Locate the cell with the specified text and output its (x, y) center coordinate. 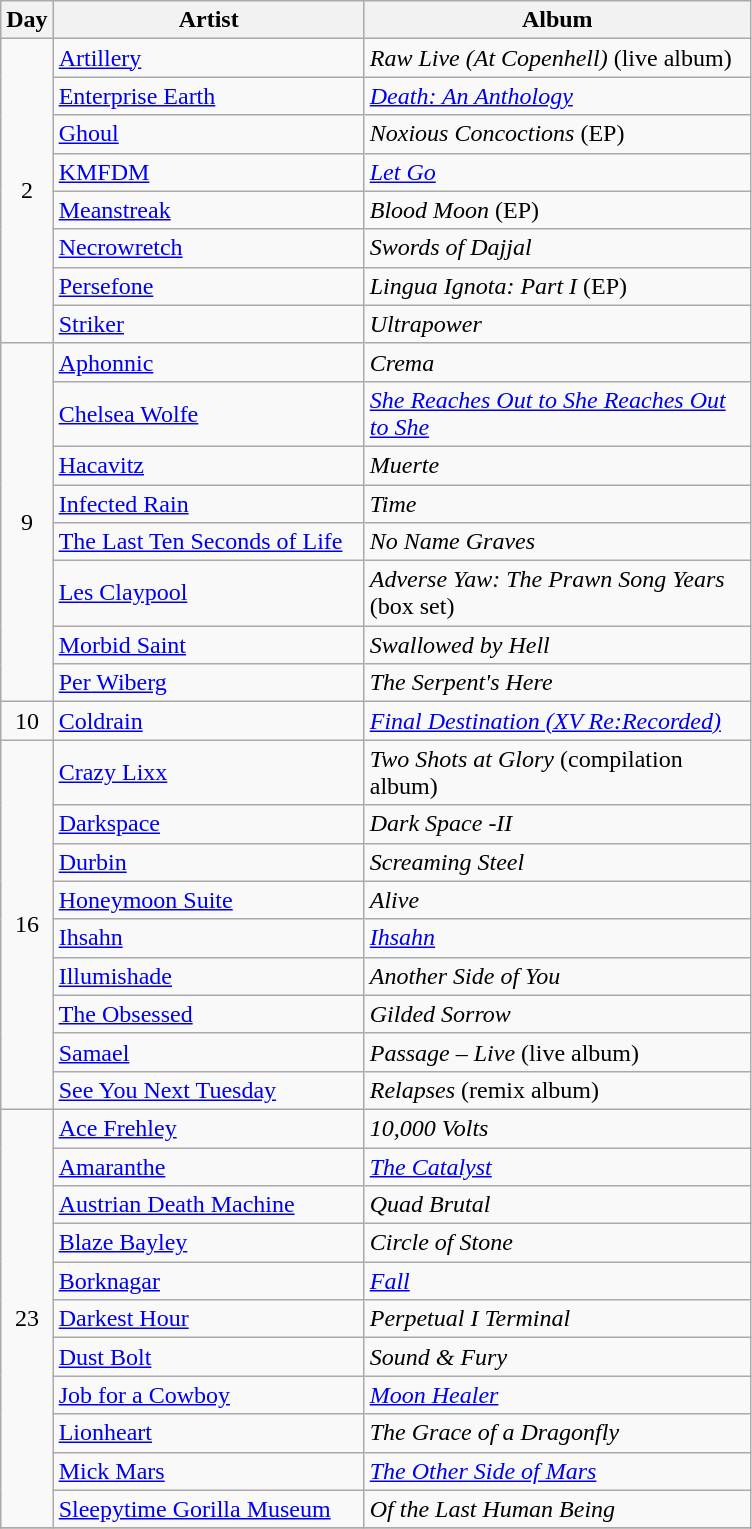
Hacavitz (208, 465)
Darkest Hour (208, 1319)
Blaze Bayley (208, 1243)
Job for a Cowboy (208, 1395)
9 (27, 522)
Fall (557, 1281)
Raw Live (At Copenhell) (live album) (557, 58)
The Grace of a Dragonfly (557, 1433)
Enterprise Earth (208, 96)
Artist (208, 20)
Of the Last Human Being (557, 1509)
The Last Ten Seconds of Life (208, 542)
Time (557, 503)
Adverse Yaw: The Prawn Song Years (box set) (557, 594)
Chelsea Wolfe (208, 414)
Illumishade (208, 976)
Relapses (remix album) (557, 1090)
Crema (557, 362)
Moon Healer (557, 1395)
Swords of Dajjal (557, 248)
Mick Mars (208, 1471)
Darkspace (208, 824)
Ace Frehley (208, 1128)
Artillery (208, 58)
Screaming Steel (557, 862)
Album (557, 20)
Honeymoon Suite (208, 900)
Another Side of You (557, 976)
Ultrapower (557, 324)
The Other Side of Mars (557, 1471)
10 (27, 721)
Samael (208, 1052)
The Catalyst (557, 1167)
Circle of Stone (557, 1243)
Final Destination (XV Re:Recorded) (557, 721)
Blood Moon (EP) (557, 210)
Gilded Sorrow (557, 1014)
Striker (208, 324)
Dust Bolt (208, 1357)
Let Go (557, 172)
Coldrain (208, 721)
Austrian Death Machine (208, 1205)
Crazy Lixx (208, 772)
No Name Graves (557, 542)
Perpetual I Terminal (557, 1319)
Les Claypool (208, 594)
10,000 Volts (557, 1128)
Infected Rain (208, 503)
Sound & Fury (557, 1357)
The Obsessed (208, 1014)
2 (27, 191)
Alive (557, 900)
Aphonnic (208, 362)
23 (27, 1318)
Persefone (208, 286)
Necrowretch (208, 248)
Per Wiberg (208, 683)
Sleepytime Gorilla Museum (208, 1509)
Swallowed by Hell (557, 645)
See You Next Tuesday (208, 1090)
Lingua Ignota: Part I (EP) (557, 286)
16 (27, 925)
Amaranthe (208, 1167)
Ghoul (208, 134)
Lionheart (208, 1433)
Noxious Concoctions (EP) (557, 134)
Muerte (557, 465)
Passage – Live (live album) (557, 1052)
Two Shots at Glory (compilation album) (557, 772)
Morbid Saint (208, 645)
Durbin (208, 862)
Borknagar (208, 1281)
Meanstreak (208, 210)
Death: An Anthology (557, 96)
She Reaches Out to She Reaches Out to She (557, 414)
The Serpent's Here (557, 683)
Day (27, 20)
KMFDM (208, 172)
Dark Space -II (557, 824)
Quad Brutal (557, 1205)
